Search for the cell housing the specified text and yield its (X, Y) center coordinate. 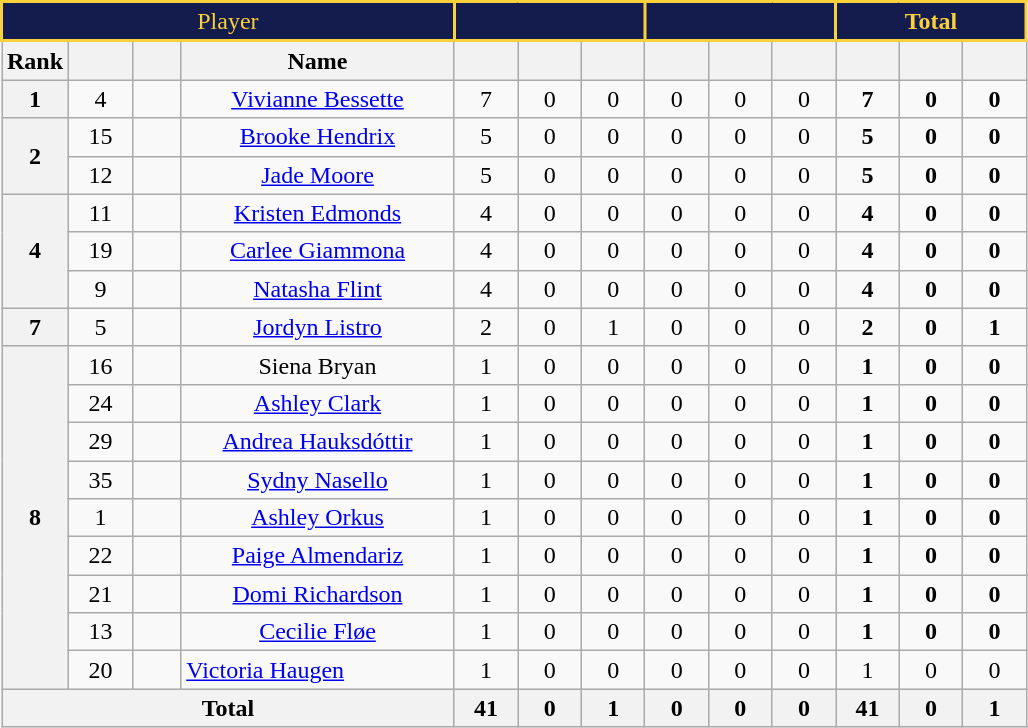
11 (101, 213)
12 (101, 175)
Sydny Nasello (318, 479)
19 (101, 251)
8 (36, 518)
13 (101, 632)
Jordyn Listro (318, 327)
Rank (36, 60)
Andrea Hauksdóttir (318, 441)
Victoria Haugen (318, 670)
Ashley Clark (318, 403)
29 (101, 441)
22 (101, 556)
Name (318, 60)
20 (101, 670)
15 (101, 137)
Kristen Edmonds (318, 213)
Domi Richardson (318, 594)
Paige Almendariz (318, 556)
21 (101, 594)
9 (101, 289)
Cecilie Fløe (318, 632)
16 (101, 365)
24 (101, 403)
35 (101, 479)
Carlee Giammona (318, 251)
Brooke Hendrix (318, 137)
Vivianne Bessette (318, 99)
Ashley Orkus (318, 518)
Player (228, 22)
Jade Moore (318, 175)
Siena Bryan (318, 365)
Natasha Flint (318, 289)
